Pinpoint the cell where the given text exists, returning its [x, y] midpoint coordinate. 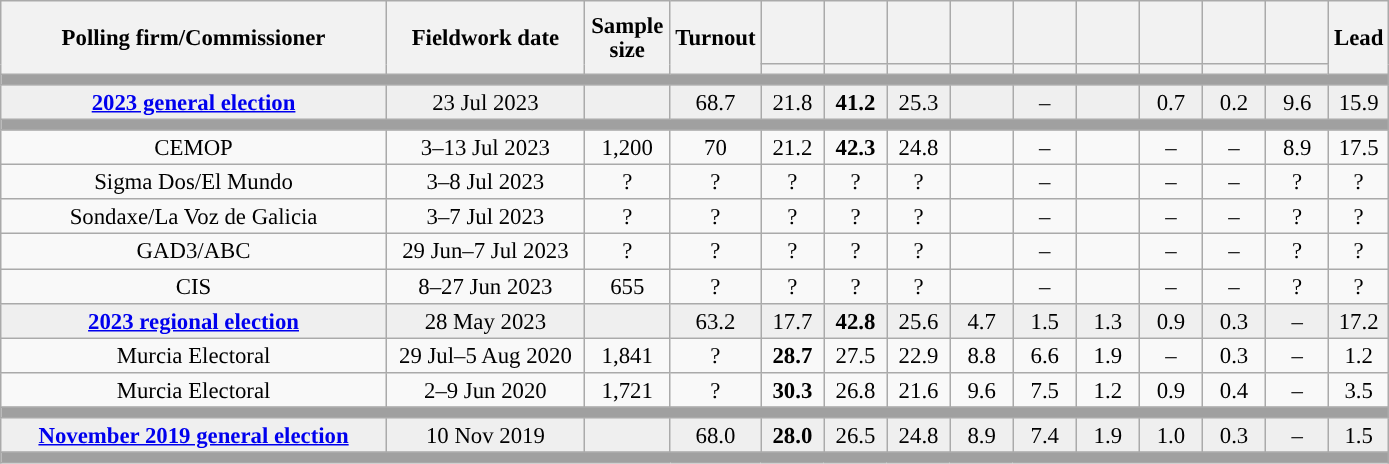
42.3 [856, 148]
2023 general election [194, 102]
1,200 [627, 148]
17.2 [1359, 320]
Lead [1359, 38]
28 May 2023 [485, 320]
Polling firm/Commissioner [194, 38]
21.8 [792, 102]
41.2 [856, 102]
21.6 [918, 390]
1.0 [1170, 436]
Sondaxe/La Voz de Galicia [194, 218]
21.2 [792, 148]
0.2 [1234, 102]
25.3 [918, 102]
63.2 [716, 320]
Turnout [716, 38]
68.0 [716, 436]
CIS [194, 286]
8.8 [982, 356]
7.4 [1044, 436]
GAD3/ABC [194, 252]
November 2019 general election [194, 436]
17.5 [1359, 148]
23 Jul 2023 [485, 102]
28.7 [792, 356]
3.5 [1359, 390]
29 Jun–7 Jul 2023 [485, 252]
0.7 [1170, 102]
7.5 [1044, 390]
17.7 [792, 320]
8–27 Jun 2023 [485, 286]
Sigma Dos/El Mundo [194, 182]
30.3 [792, 390]
0.4 [1234, 390]
Sample size [627, 38]
10 Nov 2019 [485, 436]
70 [716, 148]
3–7 Jul 2023 [485, 218]
1,721 [627, 390]
3–13 Jul 2023 [485, 148]
1.3 [1108, 320]
2023 regional election [194, 320]
27.5 [856, 356]
68.7 [716, 102]
Fieldwork date [485, 38]
22.9 [918, 356]
655 [627, 286]
26.8 [856, 390]
3–8 Jul 2023 [485, 182]
29 Jul–5 Aug 2020 [485, 356]
28.0 [792, 436]
1,841 [627, 356]
15.9 [1359, 102]
6.6 [1044, 356]
26.5 [856, 436]
42.8 [856, 320]
2–9 Jun 2020 [485, 390]
25.6 [918, 320]
4.7 [982, 320]
CEMOP [194, 148]
